Provide the (X, Y) coordinate of the cell's center where the given text is located.  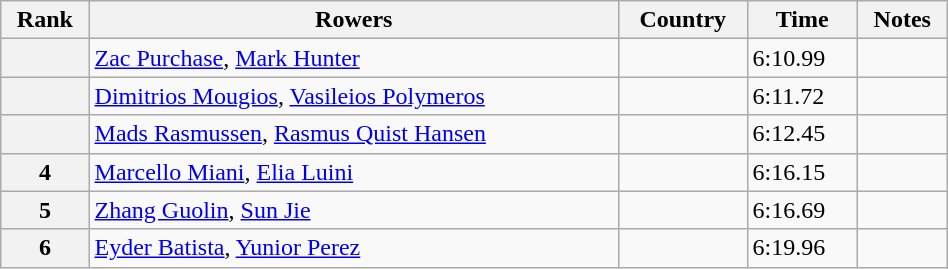
6:11.72 (802, 96)
5 (45, 210)
6:12.45 (802, 134)
6 (45, 248)
Zac Purchase, Mark Hunter (354, 58)
Marcello Miani, Elia Luini (354, 172)
Zhang Guolin, Sun Jie (354, 210)
6:10.99 (802, 58)
Country (682, 20)
Mads Rasmussen, Rasmus Quist Hansen (354, 134)
6:16.69 (802, 210)
Rowers (354, 20)
Rank (45, 20)
4 (45, 172)
Time (802, 20)
Dimitrios Mougios, Vasileios Polymeros (354, 96)
Eyder Batista, Yunior Perez (354, 248)
Notes (902, 20)
6:16.15 (802, 172)
6:19.96 (802, 248)
